Find where the given text appears and provide that cell's center as (x, y) coordinate. 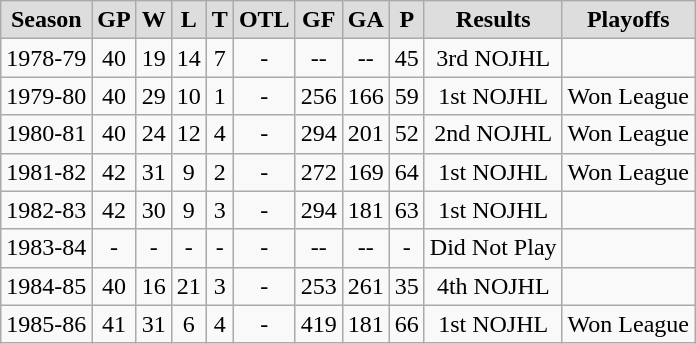
169 (366, 172)
419 (318, 324)
12 (188, 134)
59 (406, 96)
T (220, 20)
GP (114, 20)
6 (188, 324)
7 (220, 58)
Season (46, 20)
30 (154, 210)
24 (154, 134)
1980-81 (46, 134)
1982-83 (46, 210)
201 (366, 134)
2 (220, 172)
66 (406, 324)
166 (366, 96)
21 (188, 286)
64 (406, 172)
35 (406, 286)
Playoffs (628, 20)
256 (318, 96)
45 (406, 58)
2nd NOJHL (493, 134)
1978-79 (46, 58)
261 (366, 286)
3rd NOJHL (493, 58)
OTL (264, 20)
253 (318, 286)
16 (154, 286)
GA (366, 20)
63 (406, 210)
29 (154, 96)
10 (188, 96)
1 (220, 96)
1985-86 (46, 324)
1979-80 (46, 96)
272 (318, 172)
19 (154, 58)
W (154, 20)
1981-82 (46, 172)
1984-85 (46, 286)
Results (493, 20)
41 (114, 324)
L (188, 20)
GF (318, 20)
14 (188, 58)
4th NOJHL (493, 286)
P (406, 20)
Did Not Play (493, 248)
1983-84 (46, 248)
52 (406, 134)
